Determine the [x, y] coordinate at the center of the cell enclosing the given text.  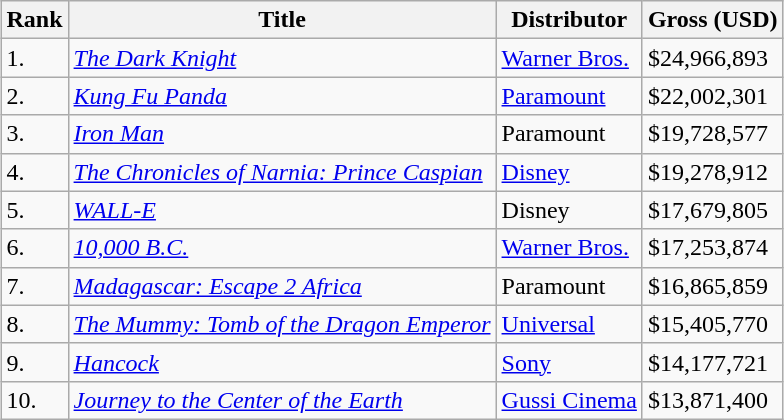
$16,865,859 [712, 286]
The Dark Knight [282, 58]
Journey to the Center of the Earth [282, 400]
$19,728,577 [712, 134]
Distributor [569, 20]
10,000 B.C. [282, 248]
Hancock [282, 362]
5. [34, 210]
7. [34, 286]
8. [34, 324]
10. [34, 400]
The Chronicles of Narnia: Prince Caspian [282, 172]
Iron Man [282, 134]
$17,253,874 [712, 248]
2. [34, 96]
Gross (USD) [712, 20]
Title [282, 20]
9. [34, 362]
Gussi Cinema [569, 400]
$15,405,770 [712, 324]
4. [34, 172]
1. [34, 58]
$14,177,721 [712, 362]
$17,679,805 [712, 210]
6. [34, 248]
Kung Fu Panda [282, 96]
3. [34, 134]
The Mummy: Tomb of the Dragon Emperor [282, 324]
Madagascar: Escape 2 Africa [282, 286]
$24,966,893 [712, 58]
Rank [34, 20]
$19,278,912 [712, 172]
Universal [569, 324]
$22,002,301 [712, 96]
WALL-E [282, 210]
$13,871,400 [712, 400]
Sony [569, 362]
